Pinpoint the cell where the given text exists, returning its [x, y] midpoint coordinate. 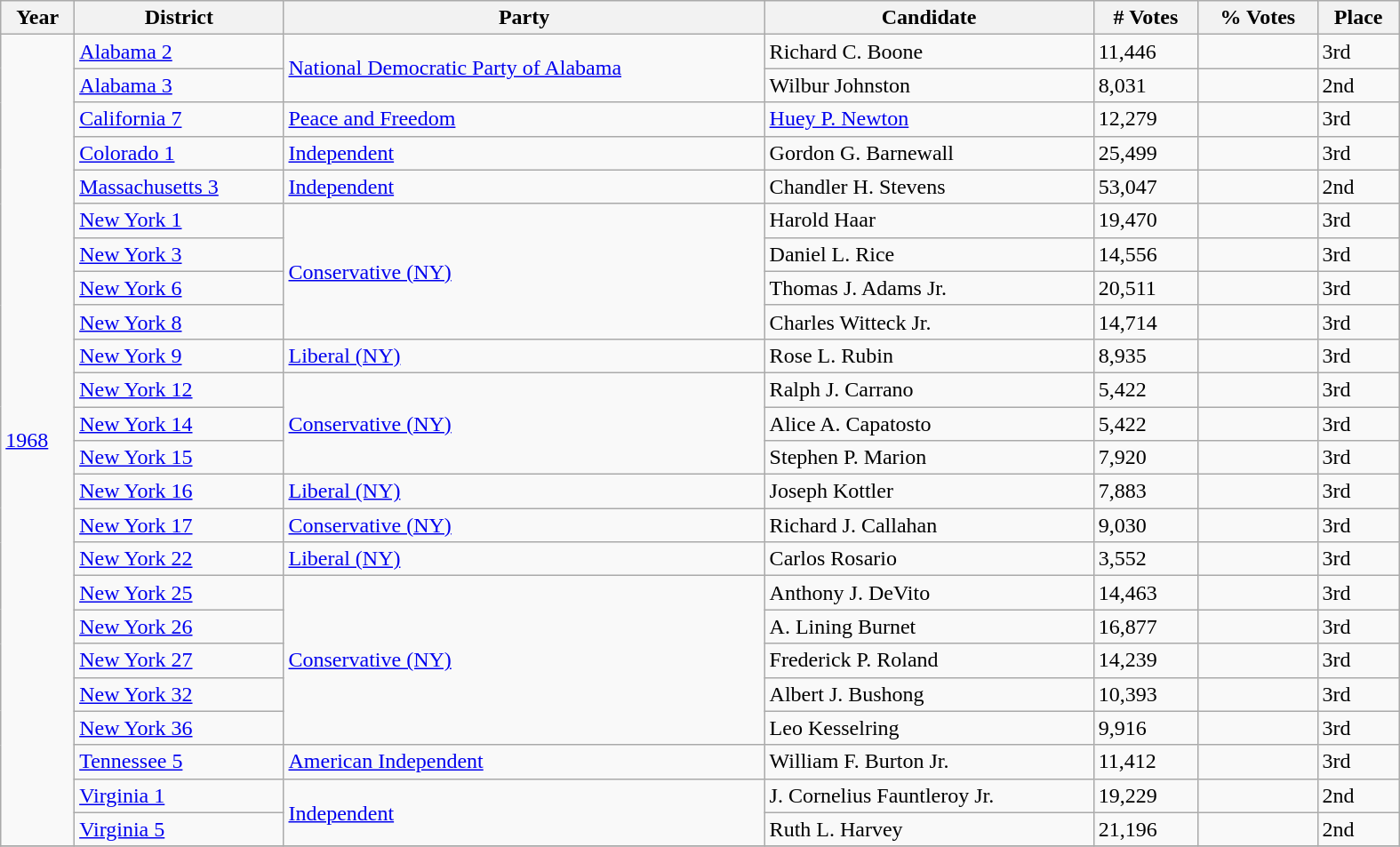
New York 36 [180, 728]
# Votes [1146, 18]
8,031 [1146, 85]
9,916 [1146, 728]
American Independent [524, 762]
1968 [37, 441]
New York 9 [180, 356]
11,412 [1146, 762]
12,279 [1146, 119]
New York 1 [180, 220]
53,047 [1146, 187]
J. Cornelius Fauntleroy Jr. [929, 795]
14,463 [1146, 593]
7,920 [1146, 458]
9,030 [1146, 525]
8,935 [1146, 356]
Joseph Kottler [929, 491]
New York 8 [180, 322]
11,446 [1146, 52]
7,883 [1146, 491]
Place [1358, 18]
Richard J. Callahan [929, 525]
National Democratic Party of Alabama [524, 68]
Wilbur Johnston [929, 85]
16,877 [1146, 627]
Alabama 3 [180, 85]
District [180, 18]
Rose L. Rubin [929, 356]
14,239 [1146, 660]
Party [524, 18]
New York 15 [180, 458]
New York 3 [180, 254]
Gordon G. Barnewall [929, 153]
Alabama 2 [180, 52]
Chandler H. Stevens [929, 187]
William F. Burton Jr. [929, 762]
% Votes [1258, 18]
Harold Haar [929, 220]
New York 27 [180, 660]
14,714 [1146, 322]
Virginia 1 [180, 795]
Thomas J. Adams Jr. [929, 288]
Frederick P. Roland [929, 660]
Peace and Freedom [524, 119]
Richard C. Boone [929, 52]
New York 14 [180, 424]
Albert J. Bushong [929, 694]
10,393 [1146, 694]
Virginia 5 [180, 829]
New York 16 [180, 491]
14,556 [1146, 254]
New York 25 [180, 593]
New York 22 [180, 559]
Ruth L. Harvey [929, 829]
3,552 [1146, 559]
A. Lining Burnet [929, 627]
Candidate [929, 18]
Colorado 1 [180, 153]
21,196 [1146, 829]
Ralph J. Carrano [929, 389]
Charles Witteck Jr. [929, 322]
California 7 [180, 119]
New York 32 [180, 694]
New York 17 [180, 525]
Alice A. Capatosto [929, 424]
Carlos Rosario [929, 559]
19,229 [1146, 795]
Massachusetts 3 [180, 187]
Stephen P. Marion [929, 458]
New York 6 [180, 288]
25,499 [1146, 153]
New York 12 [180, 389]
Year [37, 18]
Tennessee 5 [180, 762]
Anthony J. DeVito [929, 593]
20,511 [1146, 288]
Daniel L. Rice [929, 254]
Leo Kesselring [929, 728]
Huey P. Newton [929, 119]
19,470 [1146, 220]
New York 26 [180, 627]
